Scan for the cell matching the given text and deliver its (x, y) coordinate at center. 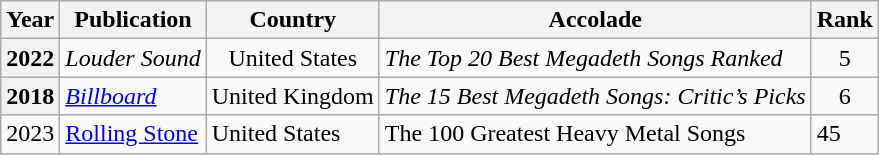
2022 (30, 58)
Year (30, 20)
Rank (844, 20)
The Top 20 Best Megadeth Songs Ranked (595, 58)
Publication (133, 20)
6 (844, 96)
United Kingdom (292, 96)
45 (844, 134)
The 15 Best Megadeth Songs: Critic’s Picks (595, 96)
2023 (30, 134)
Billboard (133, 96)
Accolade (595, 20)
2018 (30, 96)
Louder Sound (133, 58)
The 100 Greatest Heavy Metal Songs (595, 134)
Country (292, 20)
5 (844, 58)
Rolling Stone (133, 134)
